Output the (X, Y) coordinate of the center of the cell containing the given text.  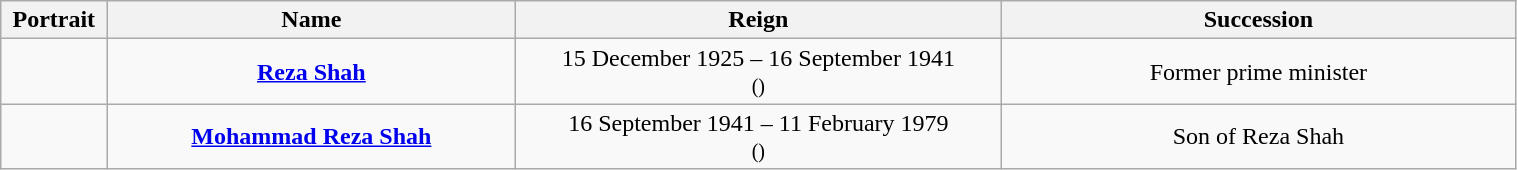
Mohammad Reza Shah (312, 136)
Succession (1258, 20)
Reza Shah (312, 72)
Son of Reza Shah (1258, 136)
15 December 1925 – 16 September 1941() (758, 72)
Name (312, 20)
16 September 1941 – 11 February 1979() (758, 136)
Reign (758, 20)
Portrait (54, 20)
Former prime minister (1258, 72)
